For the text-containing cell, return its midpoint in [X, Y] coordinate format. 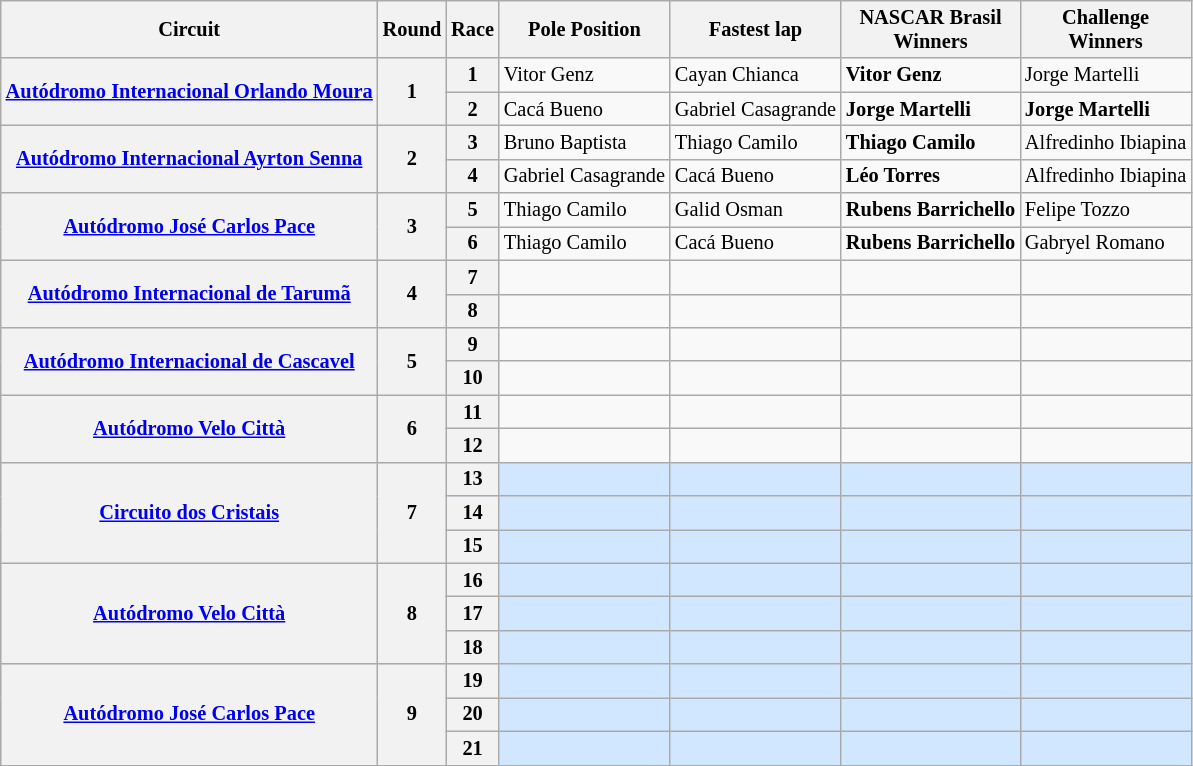
Cayan Chianca [756, 75]
Felipe Tozzo [1106, 210]
11 [472, 412]
Autódromo Internacional de Tarumã [190, 294]
12 [472, 445]
Autódromo Internacional de Cascavel [190, 360]
Fastest lap [756, 29]
Léo Torres [930, 176]
Galid Osman [756, 210]
NASCAR BrasilWinners [930, 29]
Round [412, 29]
16 [472, 580]
ChallengeWinners [1106, 29]
15 [472, 546]
Gabryel Romano [1106, 243]
20 [472, 714]
10 [472, 378]
Autódromo Internacional Ayrton Senna [190, 158]
13 [472, 479]
Pole Position [584, 29]
21 [472, 748]
17 [472, 613]
Autódromo Internacional Orlando Moura [190, 92]
Bruno Baptista [584, 142]
Circuit [190, 29]
18 [472, 647]
Circuito dos Cristais [190, 512]
19 [472, 681]
Race [472, 29]
14 [472, 513]
